Locate the cell with the specified text and output its [X, Y] center coordinate. 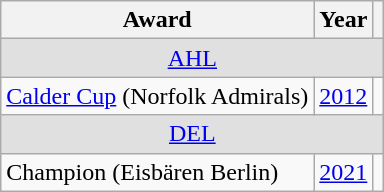
Award [158, 20]
Champion (Eisbären Berlin) [158, 172]
DEL [192, 134]
AHL [192, 58]
Year [344, 20]
2012 [344, 96]
Calder Cup (Norfolk Admirals) [158, 96]
2021 [344, 172]
